Pinpoint the cell where the given text exists, returning its (x, y) midpoint coordinate. 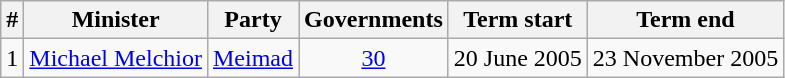
Term start (518, 20)
1 (12, 58)
23 November 2005 (685, 58)
# (12, 20)
Michael Melchior (116, 58)
Meimad (252, 58)
Governments (374, 20)
Minister (116, 20)
20 June 2005 (518, 58)
Term end (685, 20)
30 (374, 58)
Party (252, 20)
